Scan for the cell matching the given text and deliver its (X, Y) coordinate at center. 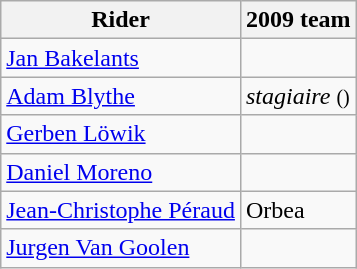
Adam Blythe (121, 96)
Jan Bakelants (121, 58)
Daniel Moreno (121, 172)
Jurgen Van Goolen (121, 248)
Rider (121, 20)
Jean-Christophe Péraud (121, 210)
Gerben Löwik (121, 134)
2009 team (298, 20)
stagiaire () (298, 96)
Orbea (298, 210)
